Capture the cell that displays the provided text and extract its [x, y] central coordinate. 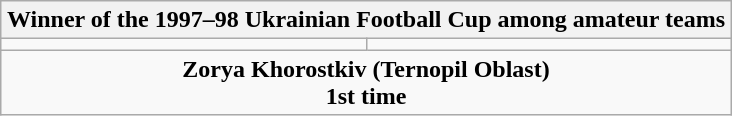
Zorya Khorostkiv (Ternopil Oblast)1st time [366, 82]
Winner of the 1997–98 Ukrainian Football Cup among amateur teams [366, 20]
